Determine the [X, Y] coordinate at the center of the cell enclosing the given text.  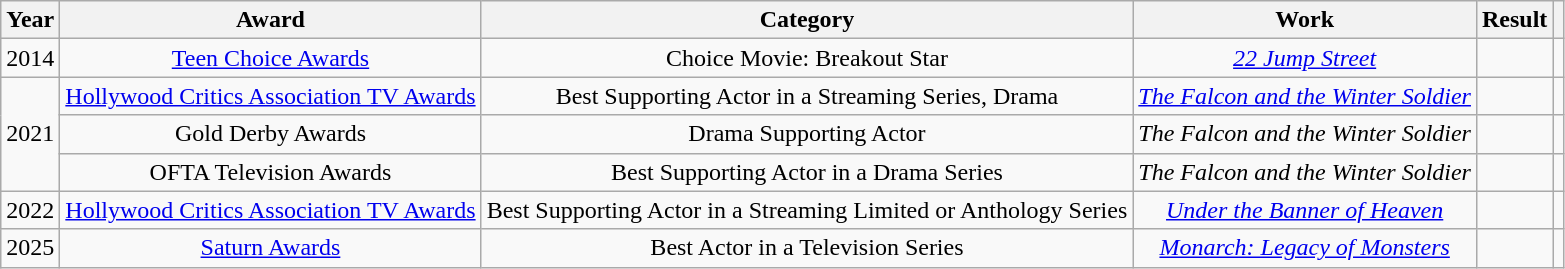
Drama Supporting Actor [807, 134]
2014 [30, 58]
Monarch: Legacy of Monsters [1305, 248]
Under the Banner of Heaven [1305, 210]
2025 [30, 248]
2021 [30, 134]
Best Supporting Actor in a Streaming Limited or Anthology Series [807, 210]
Best Actor in a Television Series [807, 248]
Best Supporting Actor in a Streaming Series, Drama [807, 96]
Result [1514, 20]
Category [807, 20]
Year [30, 20]
2022 [30, 210]
Gold Derby Awards [270, 134]
Best Supporting Actor in a Drama Series [807, 172]
OFTA Television Awards [270, 172]
Award [270, 20]
Saturn Awards [270, 248]
22 Jump Street [1305, 58]
Teen Choice Awards [270, 58]
Work [1305, 20]
Choice Movie: Breakout Star [807, 58]
